Return the (X, Y) coordinate for the center point of the cell that contains the specified text.  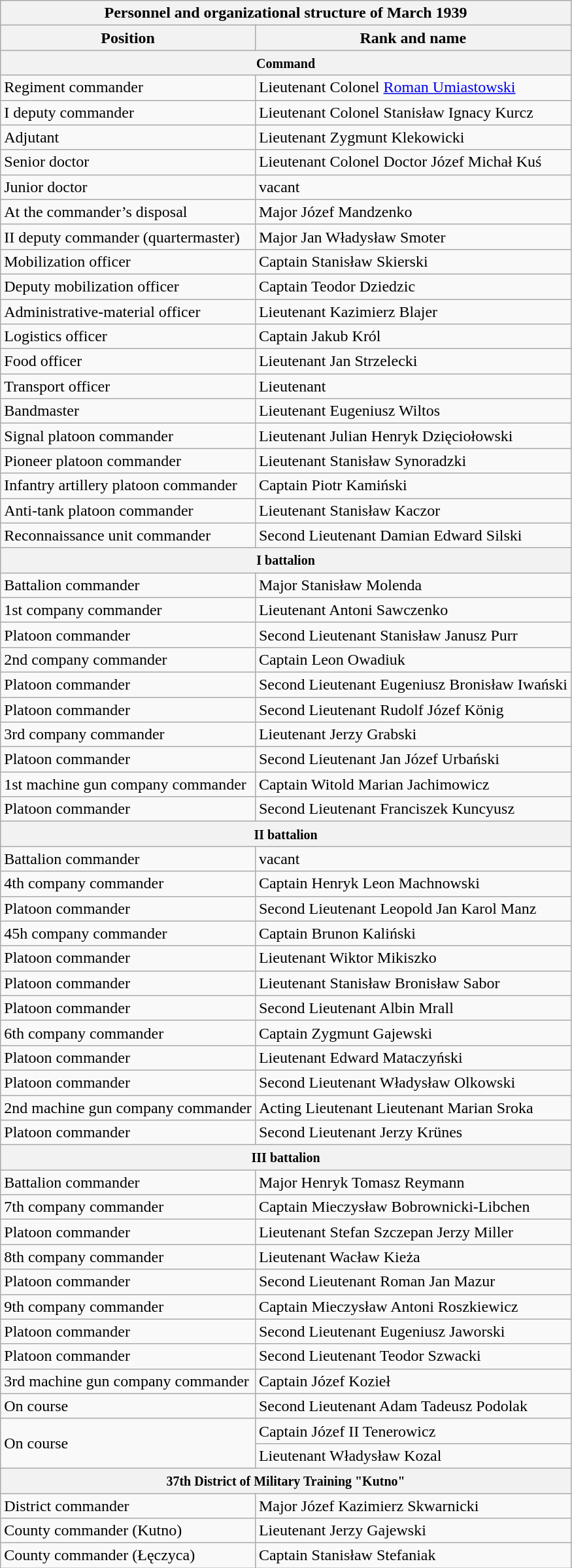
Captain Witold Marian Jachimowicz (413, 784)
1st company commander (128, 610)
I deputy commander (128, 112)
Captain Józef II Tenerowicz (413, 1431)
Anti-tank platoon commander (128, 510)
Lieutenant Colonel Roman Umiastowski (413, 88)
Adjutant (128, 137)
4th company commander (128, 884)
Captain Teodor Dziedzic (413, 286)
Infantry artillery platoon commander (128, 486)
Second Lieutenant Roman Jan Mazur (413, 1282)
Lieutenant Jerzy Grabski (413, 735)
Second Lieutenant Albin Mrall (413, 1008)
1st machine gun company commander (128, 784)
37th District of Military Training "Kutno" (286, 1480)
Signal platoon commander (128, 436)
II battalion (286, 834)
Captain Stanisław Stefaniak (413, 1556)
45h company commander (128, 933)
Senior doctor (128, 162)
Second Lieutenant Władysław Olkowski (413, 1082)
Major Stanisław Molenda (413, 585)
Deputy mobilization officer (128, 286)
Lieutenant Stanisław Synoradzki (413, 461)
Lieutenant Zygmunt Klekowicki (413, 137)
Lieutenant Edward Mataczyński (413, 1058)
Captain Stanisław Skierski (413, 261)
Food officer (128, 361)
Major Jan Władysław Smoter (413, 237)
Second Lieutenant Eugeniusz Bronisław Iwański (413, 684)
Major Józef Mandzenko (413, 212)
Lieutenant Władysław Kozal (413, 1456)
8th company commander (128, 1257)
Captain Brunon Kaliński (413, 933)
Lieutenant Stefan Szczepan Jerzy Miller (413, 1232)
Lieutenant Stanisław Bronisław Sabor (413, 983)
Second Lieutenant Jerzy Krünes (413, 1133)
Lieutenant Stanisław Kaczor (413, 510)
Second Lieutenant Damian Edward Silski (413, 535)
Position (128, 38)
Transport officer (128, 386)
Lieutenant Eugeniusz Wiltos (413, 411)
Captain Henryk Leon Machnowski (413, 884)
Lieutenant Jerzy Gajewski (413, 1531)
Second Lieutenant Franciszek Kuncyusz (413, 809)
Acting Lieutenant Lieutenant Marian Sroka (413, 1108)
Lieutenant Colonel Doctor Józef Michał Kuś (413, 162)
Second Lieutenant Adam Tadeusz Podolak (413, 1406)
Personnel and organizational structure of March 1939 (286, 13)
Captain Józef Kozieł (413, 1381)
Second Lieutenant Stanisław Janusz Purr (413, 635)
Captain Jakub Król (413, 337)
Regiment commander (128, 88)
District commander (128, 1505)
Second Lieutenant Eugeniusz Jaworski (413, 1331)
Lieutenant Colonel Stanisław Ignacy Kurcz (413, 112)
Command (286, 63)
Captain Mieczysław Antoni Roszkiewicz (413, 1307)
Administrative-material officer (128, 312)
Pioneer platoon commander (128, 461)
Captain Piotr Kamiński (413, 486)
2nd company commander (128, 659)
Lieutenant (413, 386)
County commander (Łęczyca) (128, 1556)
3rd company commander (128, 735)
At the commander’s disposal (128, 212)
Captain Zygmunt Gajewski (413, 1033)
Lieutenant Wacław Kieża (413, 1257)
Rank and name (413, 38)
Lieutenant Jan Strzelecki (413, 361)
County commander (Kutno) (128, 1531)
Bandmaster (128, 411)
7th company commander (128, 1207)
Lieutenant Wiktor Mikiszko (413, 958)
Captain Mieczysław Bobrownicki-Libchen (413, 1207)
Logistics officer (128, 337)
Second Lieutenant Teodor Szwacki (413, 1356)
Lieutenant Antoni Sawczenko (413, 610)
Captain Leon Owadiuk (413, 659)
Major Henryk Tomasz Reymann (413, 1182)
I battalion (286, 560)
3rd machine gun company commander (128, 1381)
Lieutenant Kazimierz Blajer (413, 312)
II deputy commander (quartermaster) (128, 237)
Second Lieutenant Jan Józef Urbański (413, 759)
Mobilization officer (128, 261)
2nd machine gun company commander (128, 1108)
Lieutenant Julian Henryk Dzięciołowski (413, 436)
Second Lieutenant Leopold Jan Karol Manz (413, 909)
9th company commander (128, 1307)
Major Józef Kazimierz Skwarnicki (413, 1505)
III battalion (286, 1158)
6th company commander (128, 1033)
Junior doctor (128, 187)
Reconnaissance unit commander (128, 535)
Second Lieutenant Rudolf Józef König (413, 709)
